Provide the (X, Y) coordinate of the cell's center where the given text is located.  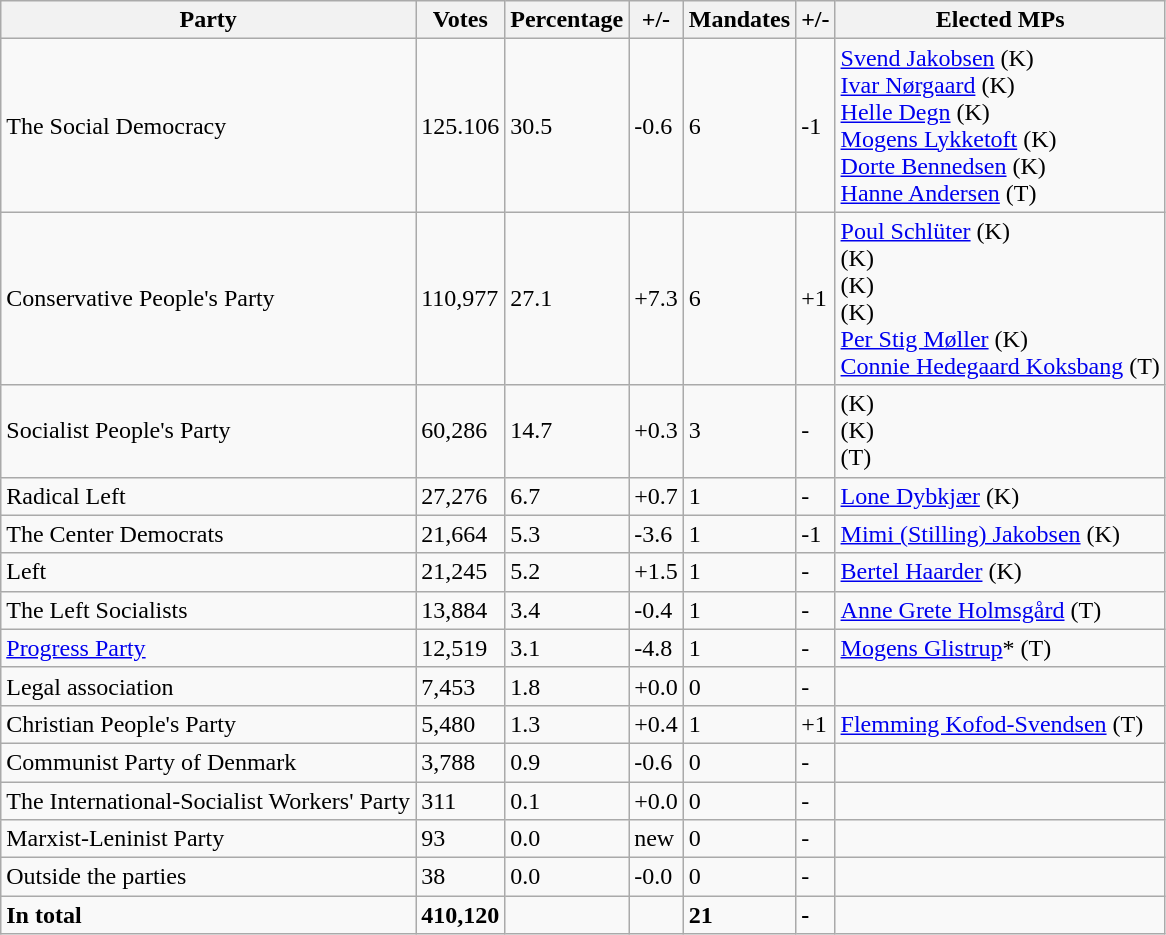
410,120 (460, 915)
+7.3 (656, 298)
Poul Schlüter (K) (K) (K) (K)Per Stig Møller (K)Connie Hedegaard Koksbang (T) (1000, 298)
5,480 (460, 724)
6.7 (567, 496)
7,453 (460, 686)
-3.6 (656, 534)
5.3 (567, 534)
+0.4 (656, 724)
new (656, 839)
Anne Grete Holmsgård (T) (1000, 610)
93 (460, 839)
The Social Democracy (208, 126)
Progress Party (208, 648)
+1.5 (656, 572)
0.1 (567, 801)
3.4 (567, 610)
The Left Socialists (208, 610)
The Center Democrats (208, 534)
Svend Jakobsen (K)Ivar Nørgaard (K)Helle Degn (K)Mogens Lykketoft (K)Dorte Bennedsen (K)Hanne Andersen (T) (1000, 126)
Mandates (739, 20)
+0.7 (656, 496)
21,245 (460, 572)
3 (739, 431)
Radical Left (208, 496)
Bertel Haarder (K) (1000, 572)
21 (739, 915)
3,788 (460, 762)
5.2 (567, 572)
-0.4 (656, 610)
Mimi (Stilling) Jakobsen (K) (1000, 534)
311 (460, 801)
Percentage (567, 20)
In total (208, 915)
Votes (460, 20)
+0.3 (656, 431)
30.5 (567, 126)
21,664 (460, 534)
(K) (K) (T) (1000, 431)
Marxist-Leninist Party (208, 839)
14.7 (567, 431)
3.1 (567, 648)
Mogens Glistrup* (T) (1000, 648)
1.3 (567, 724)
Left (208, 572)
Legal association (208, 686)
27.1 (567, 298)
The International-Socialist Workers' Party (208, 801)
0.9 (567, 762)
125.106 (460, 126)
Socialist People's Party (208, 431)
Party (208, 20)
110,977 (460, 298)
60,286 (460, 431)
Christian People's Party (208, 724)
27,276 (460, 496)
Conservative People's Party (208, 298)
Flemming Kofod-Svendsen (T) (1000, 724)
12,519 (460, 648)
13,884 (460, 610)
-4.8 (656, 648)
-0.0 (656, 877)
1.8 (567, 686)
Lone Dybkjær (K) (1000, 496)
38 (460, 877)
Communist Party of Denmark (208, 762)
Elected MPs (1000, 20)
Outside the parties (208, 877)
